Pinpoint the cell where the given text exists, returning its (X, Y) midpoint coordinate. 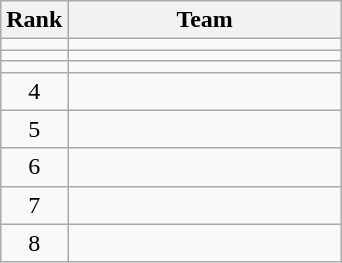
8 (34, 243)
Rank (34, 20)
Team (205, 20)
6 (34, 167)
5 (34, 129)
7 (34, 205)
4 (34, 91)
